Extract the [X, Y] coordinate from the center of the cell holding the provided text.  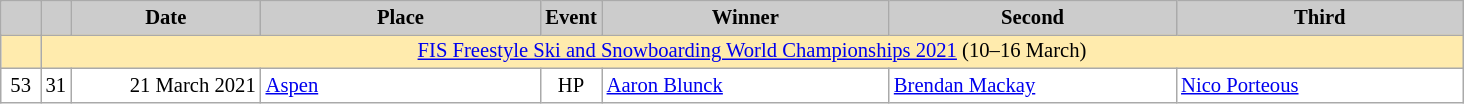
Place [401, 17]
Aaron Blunck [746, 85]
Winner [746, 17]
Aspen [401, 85]
Brendan Mackay [1032, 85]
21 March 2021 [166, 85]
31 [55, 85]
Second [1032, 17]
53 [21, 85]
HP [570, 85]
Nico Porteous [1320, 85]
Date [166, 17]
Third [1320, 17]
Event [570, 17]
FIS Freestyle Ski and Snowboarding World Championships 2021 (10–16 March) [752, 51]
